Capture the cell that displays the provided text and extract its (x, y) central coordinate. 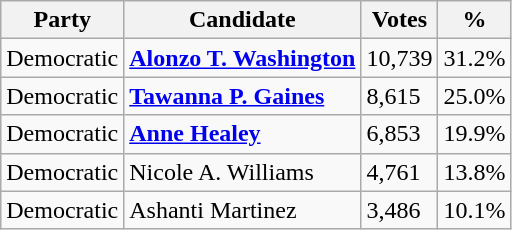
31.2% (474, 58)
3,486 (400, 210)
10.1% (474, 210)
Votes (400, 20)
Alonzo T. Washington (242, 58)
8,615 (400, 96)
13.8% (474, 172)
6,853 (400, 134)
Ashanti Martinez (242, 210)
Tawanna P. Gaines (242, 96)
Party (62, 20)
10,739 (400, 58)
19.9% (474, 134)
Anne Healey (242, 134)
4,761 (400, 172)
% (474, 20)
25.0% (474, 96)
Candidate (242, 20)
Nicole A. Williams (242, 172)
